Scan for the cell matching the given text and deliver its [x, y] coordinate at center. 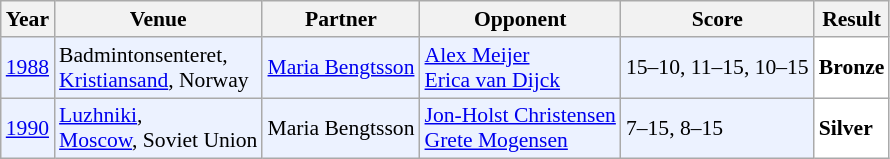
Year [28, 19]
Luzhniki,Moscow, Soviet Union [158, 128]
Result [852, 19]
Bronze [852, 68]
Alex Meijer Erica van Dijck [520, 68]
15–10, 11–15, 10–15 [718, 68]
Partner [340, 19]
Badmintonsenteret,Kristiansand, Norway [158, 68]
1988 [28, 68]
7–15, 8–15 [718, 128]
Silver [852, 128]
Venue [158, 19]
Score [718, 19]
Opponent [520, 19]
Jon-Holst Christensen Grete Mogensen [520, 128]
1990 [28, 128]
